Pinpoint the cell where the given text exists, returning its (x, y) midpoint coordinate. 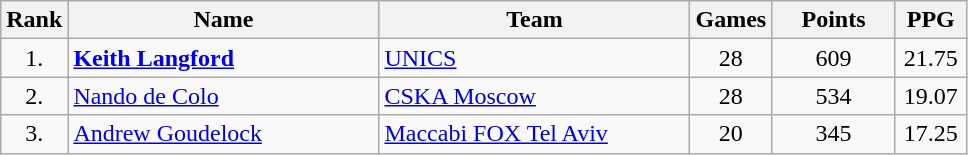
1. (34, 58)
2. (34, 96)
CSKA Moscow (534, 96)
Keith Langford (224, 58)
20 (731, 134)
Team (534, 20)
609 (834, 58)
534 (834, 96)
17.25 (930, 134)
Nando de Colo (224, 96)
Name (224, 20)
Andrew Goudelock (224, 134)
Points (834, 20)
21.75 (930, 58)
3. (34, 134)
345 (834, 134)
Rank (34, 20)
Games (731, 20)
19.07 (930, 96)
Maccabi FOX Tel Aviv (534, 134)
UNICS (534, 58)
PPG (930, 20)
